Search for the cell housing the specified text and yield its (X, Y) center coordinate. 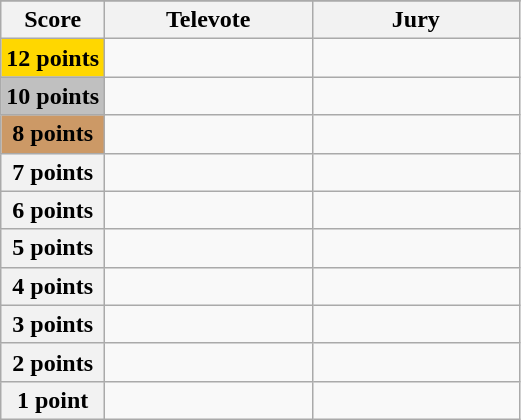
2 points (53, 362)
1 point (53, 400)
10 points (53, 96)
8 points (53, 134)
3 points (53, 324)
Jury (416, 20)
12 points (53, 58)
6 points (53, 210)
5 points (53, 248)
4 points (53, 286)
Score (53, 20)
Televote (209, 20)
7 points (53, 172)
